Output the (X, Y) coordinate of the center of the cell containing the given text.  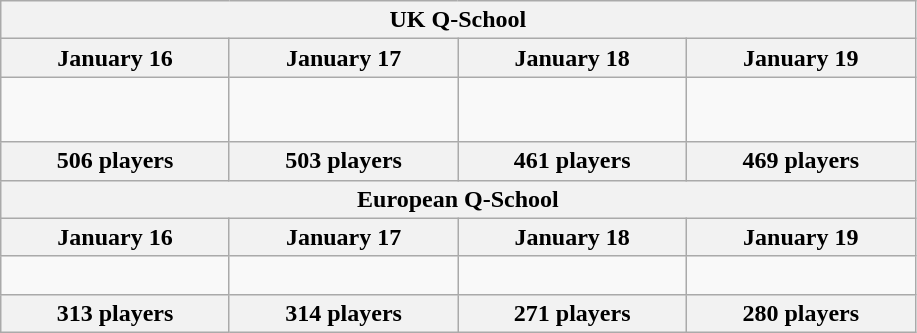
461 players (572, 161)
506 players (116, 161)
271 players (572, 313)
280 players (800, 313)
469 players (800, 161)
503 players (344, 161)
314 players (344, 313)
European Q-School (458, 199)
313 players (116, 313)
UK Q-School (458, 20)
